Scan for the cell matching the given text and deliver its [x, y] coordinate at center. 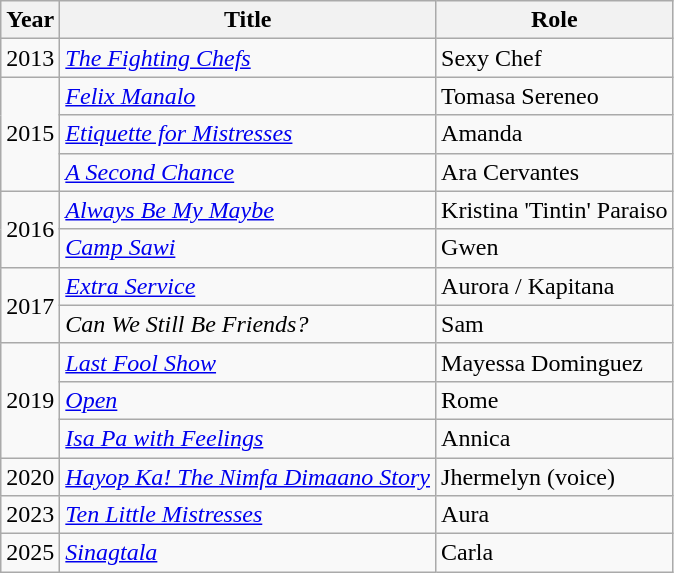
Last Fool Show [248, 362]
Isa Pa with Feelings [248, 438]
Sinagtala [248, 553]
Extra Service [248, 286]
2017 [30, 305]
Title [248, 20]
The Fighting Chefs [248, 58]
2019 [30, 400]
A Second Chance [248, 172]
Open [248, 400]
2020 [30, 477]
Jhermelyn (voice) [555, 477]
Annica [555, 438]
Hayop Ka! The Nimfa Dimaano Story [248, 477]
Felix Manalo [248, 96]
Camp Sawi [248, 248]
Sam [555, 324]
Tomasa Sereneo [555, 96]
Aurora / Kapitana [555, 286]
Sexy Chef [555, 58]
Kristina 'Tintin' Paraiso [555, 210]
Etiquette for Mistresses [248, 134]
2016 [30, 229]
Ten Little Mistresses [248, 515]
2013 [30, 58]
Always Be My Maybe [248, 210]
Gwen [555, 248]
Amanda [555, 134]
Role [555, 20]
2025 [30, 553]
Year [30, 20]
Carla [555, 553]
2023 [30, 515]
Mayessa Dominguez [555, 362]
Can We Still Be Friends? [248, 324]
2015 [30, 134]
Rome [555, 400]
Aura [555, 515]
Ara Cervantes [555, 172]
